Locate the cell with the specified text and output its (X, Y) center coordinate. 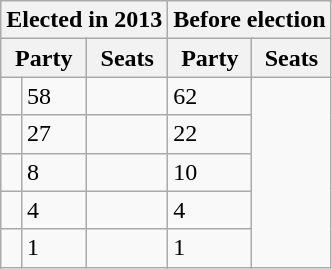
58 (54, 96)
22 (210, 134)
8 (54, 172)
27 (54, 134)
62 (210, 96)
10 (210, 172)
Before election (250, 20)
Elected in 2013 (84, 20)
